Find where the given text appears and provide that cell's center as [x, y] coordinate. 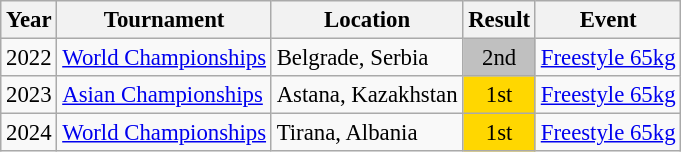
Astana, Kazakhstan [367, 95]
2022 [29, 58]
2024 [29, 133]
Tirana, Albania [367, 133]
Result [500, 20]
2023 [29, 95]
Event [608, 20]
2nd [500, 58]
Year [29, 20]
Location [367, 20]
Tournament [164, 20]
Asian Championships [164, 95]
Belgrade, Serbia [367, 58]
